Capture the cell that displays the provided text and extract its [X, Y] central coordinate. 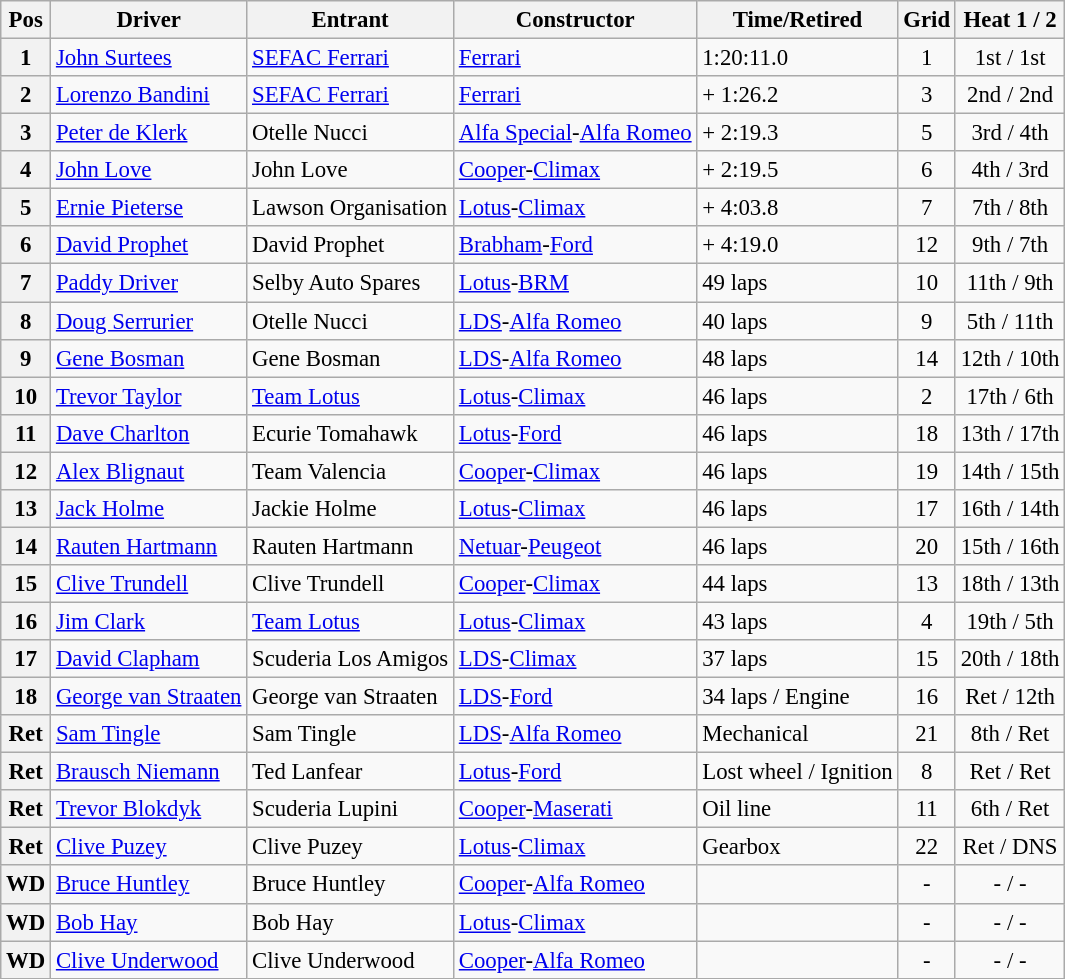
Team Valencia [350, 471]
Lawson Organisation [350, 208]
John Surtees [149, 58]
Alex Blignaut [149, 471]
48 laps [798, 358]
Paddy Driver [149, 283]
Netuar-Peugeot [574, 546]
Ecurie Tomahawk [350, 433]
Ret / DNS [1010, 847]
Time/Retired [798, 20]
+ 4:19.0 [798, 245]
6th / Ret [1010, 809]
4th / 3rd [1010, 170]
Entrant [350, 20]
Driver [149, 20]
44 laps [798, 584]
19th / 5th [1010, 621]
15th / 16th [1010, 546]
Pos [26, 20]
37 laps [798, 659]
3rd / 4th [1010, 133]
Ret / Ret [1010, 772]
+ 1:26.2 [798, 95]
5th / 11th [1010, 321]
+ 4:03.8 [798, 208]
Jim Clark [149, 621]
LDS-Ford [574, 697]
Grid [926, 20]
David Clapham [149, 659]
20th / 18th [1010, 659]
Peter de Klerk [149, 133]
22 [926, 847]
2nd / 2nd [1010, 95]
Oil line [798, 809]
49 laps [798, 283]
Brausch Niemann [149, 772]
Selby Auto Spares [350, 283]
Jack Holme [149, 509]
11th / 9th [1010, 283]
Ted Lanfear [350, 772]
Lorenzo Bandini [149, 95]
8th / Ret [1010, 734]
17th / 6th [1010, 396]
18th / 13th [1010, 584]
Gearbox [798, 847]
Jackie Holme [350, 509]
16th / 14th [1010, 509]
20 [926, 546]
40 laps [798, 321]
Ret / 12th [1010, 697]
14th / 15th [1010, 471]
12th / 10th [1010, 358]
21 [926, 734]
Doug Serrurier [149, 321]
34 laps / Engine [798, 697]
Scuderia Lupini [350, 809]
LDS-Climax [574, 659]
13th / 17th [1010, 433]
Alfa Special-Alfa Romeo [574, 133]
Trevor Taylor [149, 396]
Dave Charlton [149, 433]
1:20:11.0 [798, 58]
Ernie Pieterse [149, 208]
Mechanical [798, 734]
Cooper-Maserati [574, 809]
43 laps [798, 621]
Lotus-BRM [574, 283]
Heat 1 / 2 [1010, 20]
Brabham-Ford [574, 245]
1st / 1st [1010, 58]
Scuderia Los Amigos [350, 659]
+ 2:19.5 [798, 170]
Trevor Blokdyk [149, 809]
9th / 7th [1010, 245]
Constructor [574, 20]
+ 2:19.3 [798, 133]
7th / 8th [1010, 208]
Lost wheel / Ignition [798, 772]
19 [926, 471]
